Detect which cell encompasses the target text, then output its [X, Y] center coordinate. 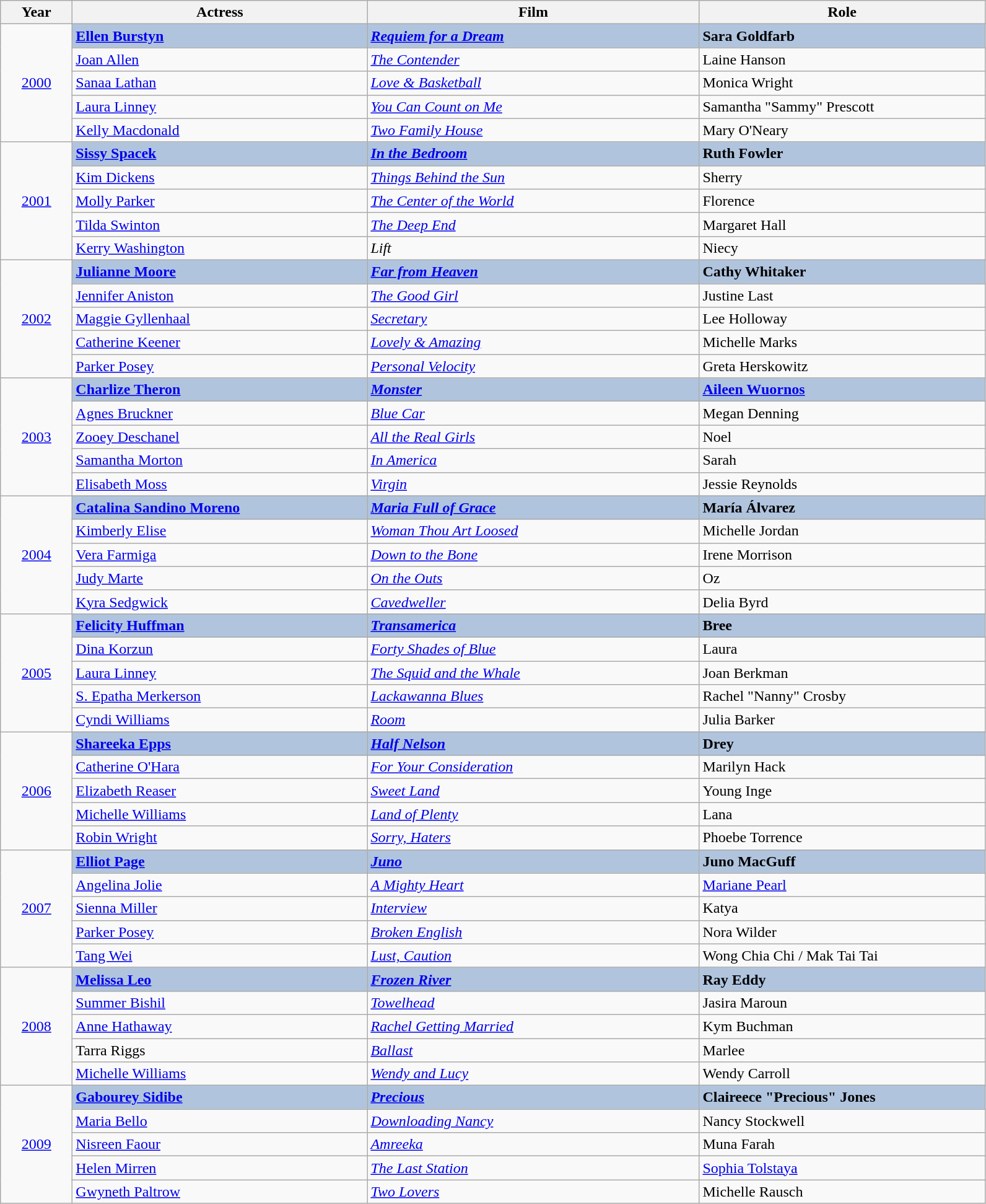
Justine Last [842, 296]
Robin Wright [220, 838]
Irene Morrison [842, 555]
Monica Wright [842, 83]
Juno [533, 861]
Lift [533, 248]
Aileen Wuornos [842, 390]
Young Inge [842, 791]
Actress [220, 12]
Lovely & Amazing [533, 343]
Jennifer Aniston [220, 296]
Maria Full of Grace [533, 508]
Year [37, 12]
Megan Denning [842, 413]
Ray Eddy [842, 979]
S. Epatha Merkerson [220, 696]
Zooey Deschanel [220, 437]
Sorry, Haters [533, 838]
Elliot Page [220, 861]
2003 [37, 437]
Helen Mirren [220, 1168]
Summer Bishil [220, 1003]
2004 [37, 555]
Ruth Fowler [842, 154]
The Squid and the Whale [533, 672]
Lackawanna Blues [533, 696]
Sienna Miller [220, 908]
Kelly Macdonald [220, 130]
Maggie Gyllenhaal [220, 319]
Ballast [533, 1050]
Mariane Pearl [842, 885]
María Álvarez [842, 508]
Marlee [842, 1050]
Maria Bello [220, 1121]
Sanaa Lathan [220, 83]
Rachel "Nanny" Crosby [842, 696]
Molly Parker [220, 201]
The Deep End [533, 224]
For Your Consideration [533, 767]
Two Lovers [533, 1192]
2009 [37, 1145]
2006 [37, 791]
Nancy Stockwell [842, 1121]
Bree [842, 625]
Tilda Swinton [220, 224]
The Contender [533, 59]
Land of Plenty [533, 814]
Jasira Maroun [842, 1003]
Towelhead [533, 1003]
Niecy [842, 248]
Lust, Caution [533, 956]
2008 [37, 1026]
Monster [533, 390]
Tang Wei [220, 956]
Wendy Carroll [842, 1074]
In America [533, 460]
A Mighty Heart [533, 885]
Claireece "Precious" Jones [842, 1097]
Joan Allen [220, 59]
Sara Goldfarb [842, 36]
Cyndi Williams [220, 720]
Michelle Jordan [842, 531]
Sweet Land [533, 791]
Samantha "Sammy" Prescott [842, 107]
Dina Korzun [220, 649]
Katya [842, 908]
Margaret Hall [842, 224]
Forty Shades of Blue [533, 649]
Elizabeth Reaser [220, 791]
2000 [37, 83]
2002 [37, 319]
Michelle Marks [842, 343]
Lee Holloway [842, 319]
Sissy Spacek [220, 154]
Things Behind the Sun [533, 177]
Wendy and Lucy [533, 1074]
Agnes Bruckner [220, 413]
Lana [842, 814]
In the Bedroom [533, 154]
Downloading Nancy [533, 1121]
Laura [842, 649]
Nisreen Faour [220, 1145]
Cavedweller [533, 602]
Nora Wilder [842, 932]
Role [842, 12]
The Center of the World [533, 201]
Interview [533, 908]
2001 [37, 201]
Personal Velocity [533, 366]
Broken English [533, 932]
Noel [842, 437]
Tarra Riggs [220, 1050]
Film [533, 12]
Sarah [842, 460]
Melissa Leo [220, 979]
Charlize Theron [220, 390]
Florence [842, 201]
Julia Barker [842, 720]
You Can Count on Me [533, 107]
Half Nelson [533, 744]
Mary O'Neary [842, 130]
The Good Girl [533, 296]
The Last Station [533, 1168]
Kyra Sedgwick [220, 602]
Kerry Washington [220, 248]
Catherine Keener [220, 343]
Catalina Sandino Moreno [220, 508]
Muna Farah [842, 1145]
Wong Chia Chi / Mak Tai Tai [842, 956]
Love & Basketball [533, 83]
Delia Byrd [842, 602]
On the Outs [533, 578]
Gabourey Sidibe [220, 1097]
Judy Marte [220, 578]
2005 [37, 672]
Amreeka [533, 1145]
Requiem for a Dream [533, 36]
Sherry [842, 177]
Joan Berkman [842, 672]
Jessie Reynolds [842, 484]
Shareeka Epps [220, 744]
Drey [842, 744]
Anne Hathaway [220, 1026]
Greta Herskowitz [842, 366]
Kym Buchman [842, 1026]
Room [533, 720]
2007 [37, 908]
Sophia Tolstaya [842, 1168]
Blue Car [533, 413]
All the Real Girls [533, 437]
Transamerica [533, 625]
Catherine O'Hara [220, 767]
Phoebe Torrence [842, 838]
Oz [842, 578]
Far from Heaven [533, 271]
Gwyneth Paltrow [220, 1192]
Michelle Rausch [842, 1192]
Kim Dickens [220, 177]
Virgin [533, 484]
Juno MacGuff [842, 861]
Precious [533, 1097]
Laine Hanson [842, 59]
Two Family House [533, 130]
Woman Thou Art Loosed [533, 531]
Frozen River [533, 979]
Samantha Morton [220, 460]
Marilyn Hack [842, 767]
Vera Farmiga [220, 555]
Ellen Burstyn [220, 36]
Julianne Moore [220, 271]
Kimberly Elise [220, 531]
Angelina Jolie [220, 885]
Rachel Getting Married [533, 1026]
Secretary [533, 319]
Cathy Whitaker [842, 271]
Felicity Huffman [220, 625]
Elisabeth Moss [220, 484]
Down to the Bone [533, 555]
